Pinpoint the cell where the given text exists, returning its [x, y] midpoint coordinate. 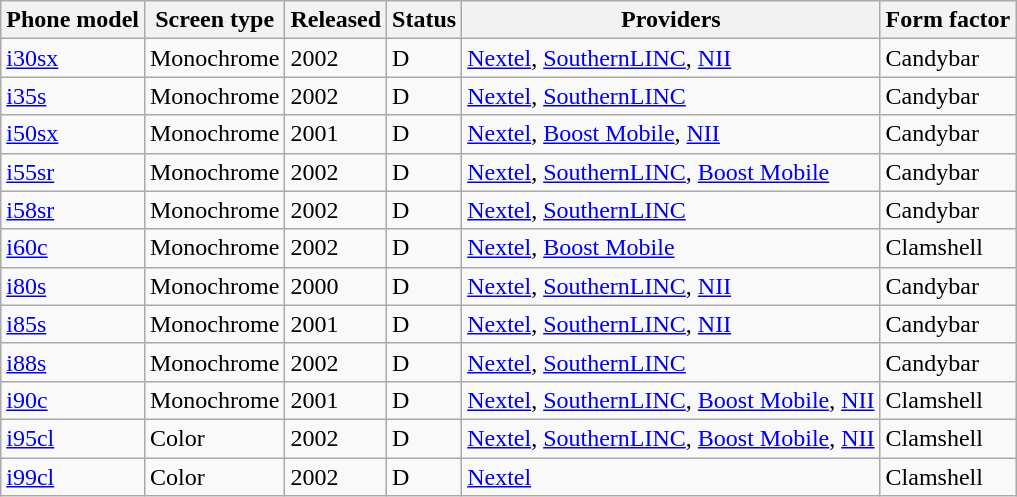
Screen type [214, 20]
2000 [336, 286]
i95cl [73, 438]
i50sx [73, 134]
i90c [73, 400]
i99cl [73, 477]
Providers [671, 20]
Status [424, 20]
i35s [73, 96]
i85s [73, 324]
i88s [73, 362]
Form factor [948, 20]
Phone model [73, 20]
i80s [73, 286]
i60c [73, 248]
Nextel, Boost Mobile [671, 248]
i55sr [73, 172]
i30sx [73, 58]
Nextel, Boost Mobile, NII [671, 134]
Nextel [671, 477]
i58sr [73, 210]
Nextel, SouthernLINC, Boost Mobile [671, 172]
Released [336, 20]
